Scan for the cell matching the given text and deliver its (X, Y) coordinate at center. 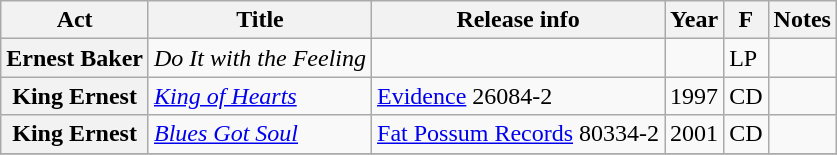
Release info (518, 20)
1997 (694, 96)
Do It with the Feeling (260, 58)
Blues Got Soul (260, 134)
Title (260, 20)
2001 (694, 134)
Notes (802, 20)
Evidence 26084-2 (518, 96)
F (746, 20)
LP (746, 58)
Act (75, 20)
Ernest Baker (75, 58)
King of Hearts (260, 96)
Year (694, 20)
Fat Possum Records 80334-2 (518, 134)
